Extract the [x, y] coordinate from the center of the cell holding the provided text.  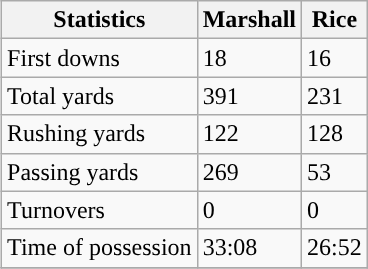
Time of possession [100, 248]
Statistics [100, 20]
269 [249, 172]
Rice [335, 20]
231 [335, 96]
Rushing yards [100, 134]
33:08 [249, 248]
122 [249, 134]
18 [249, 58]
Passing yards [100, 172]
Marshall [249, 20]
Turnovers [100, 210]
391 [249, 96]
26:52 [335, 248]
Total yards [100, 96]
128 [335, 134]
First downs [100, 58]
16 [335, 58]
53 [335, 172]
